Return the (X, Y) coordinate for the center point of the cell that contains the specified text.  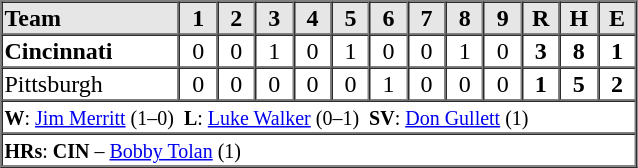
H (579, 18)
HRs: CIN – Bobby Tolan (1) (319, 150)
4 (312, 18)
9 (503, 18)
6 (388, 18)
Pittsburgh (91, 84)
Team (91, 18)
E (617, 18)
R (541, 18)
W: Jim Merritt (1–0) L: Luke Walker (0–1) SV: Don Gullett (1) (319, 116)
7 (427, 18)
Cincinnati (91, 50)
